Return the [x, y] coordinate for the center point of the cell that contains the specified text.  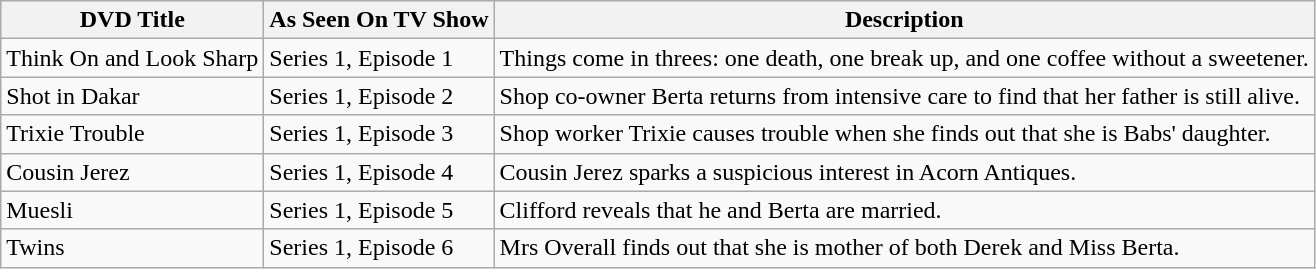
Series 1, Episode 2 [379, 96]
Think On and Look Sharp [132, 58]
Clifford reveals that he and Berta are married. [904, 210]
Twins [132, 248]
Series 1, Episode 3 [379, 134]
Series 1, Episode 5 [379, 210]
Cousin Jerez [132, 172]
Shot in Dakar [132, 96]
Shop worker Trixie causes trouble when she finds out that she is Babs' daughter. [904, 134]
Series 1, Episode 6 [379, 248]
DVD Title [132, 20]
Things come in threes: one death, one break up, and one coffee without a sweetener. [904, 58]
Series 1, Episode 1 [379, 58]
Shop co-owner Berta returns from intensive care to find that her father is still alive. [904, 96]
Muesli [132, 210]
Series 1, Episode 4 [379, 172]
Description [904, 20]
As Seen On TV Show [379, 20]
Mrs Overall finds out that she is mother of both Derek and Miss Berta. [904, 248]
Trixie Trouble [132, 134]
Cousin Jerez sparks a suspicious interest in Acorn Antiques. [904, 172]
